Provide the (X, Y) coordinate of the cell's center where the given text is located.  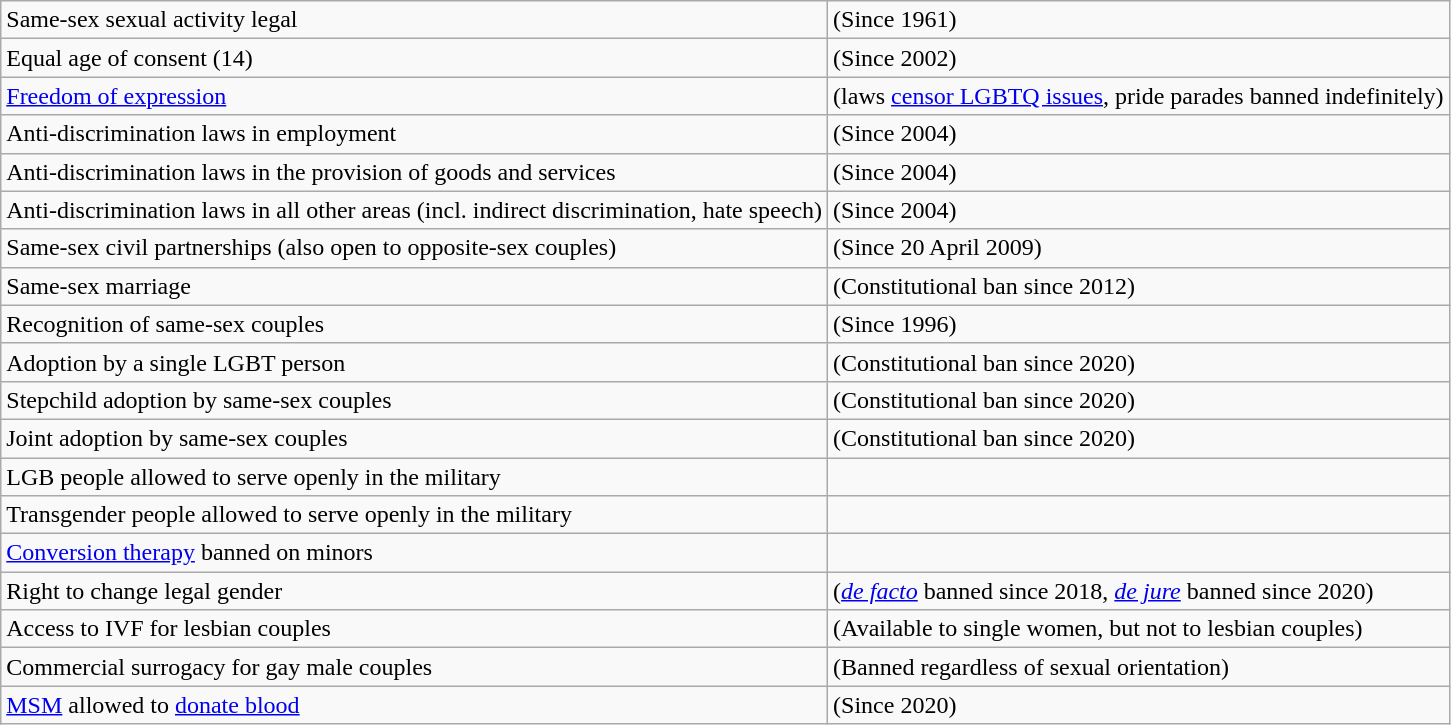
(Since 1996) (1139, 324)
Same-sex sexual activity legal (414, 20)
Access to IVF for lesbian couples (414, 629)
(Constitutional ban since 2012) (1139, 286)
Stepchild adoption by same-sex couples (414, 400)
(Since 1961) (1139, 20)
Anti-discrimination laws in the provision of goods and services (414, 172)
(de facto banned since 2018, de jure banned since 2020) (1139, 591)
Anti-discrimination laws in employment (414, 134)
(Since 2020) (1139, 705)
Equal age of consent (14) (414, 58)
(Since 20 April 2009) (1139, 248)
Recognition of same-sex couples (414, 324)
LGB people allowed to serve openly in the military (414, 477)
(Banned regardless of sexual orientation) (1139, 667)
Conversion therapy banned on minors (414, 553)
Same-sex marriage (414, 286)
Transgender people allowed to serve openly in the military (414, 515)
Anti-discrimination laws in all other areas (incl. indirect discrimination, hate speech) (414, 210)
(Available to single women, but not to lesbian couples) (1139, 629)
(Since 2002) (1139, 58)
Commercial surrogacy for gay male couples (414, 667)
Right to change legal gender (414, 591)
MSM allowed to donate blood (414, 705)
Joint adoption by same-sex couples (414, 438)
Adoption by a single LGBT person (414, 362)
Freedom of expression (414, 96)
Same-sex civil partnerships (also open to opposite-sex couples) (414, 248)
(laws censor LGBTQ issues, pride parades banned indefinitely) (1139, 96)
